Scan for the cell matching the given text and deliver its [X, Y] coordinate at center. 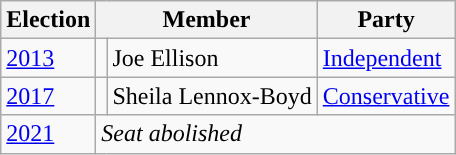
2013 [48, 58]
2017 [48, 96]
2021 [48, 134]
Independent [386, 58]
Joe Ellison [212, 58]
Party [386, 20]
Member [206, 20]
Sheila Lennox-Boyd [212, 96]
Election [48, 20]
Seat abolished [276, 134]
Conservative [386, 96]
